Pinpoint the cell where the given text exists, returning its [X, Y] midpoint coordinate. 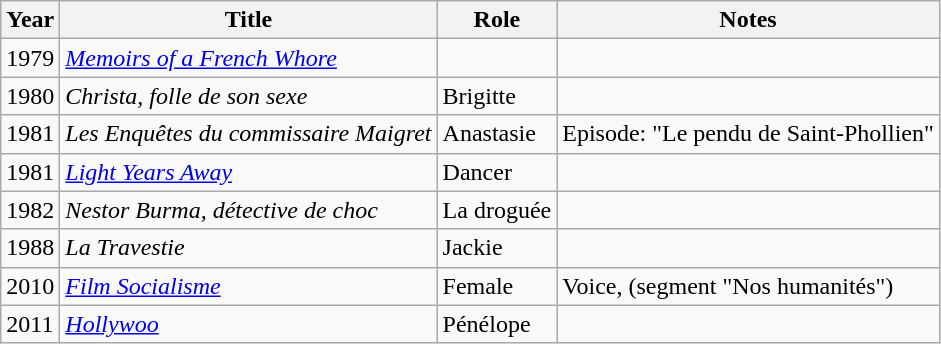
Hollywoo [248, 324]
Jackie [497, 248]
Dancer [497, 172]
Film Socialisme [248, 286]
Nestor Burma, détective de choc [248, 210]
Voice, (segment "Nos humanités") [748, 286]
Light Years Away [248, 172]
1988 [30, 248]
Memoirs of a French Whore [248, 58]
1982 [30, 210]
Pénélope [497, 324]
La Travestie [248, 248]
2010 [30, 286]
La droguée [497, 210]
Episode: "Le pendu de Saint-Phollien" [748, 134]
1979 [30, 58]
Title [248, 20]
Anastasie [497, 134]
Christa, folle de son sexe [248, 96]
Notes [748, 20]
1980 [30, 96]
Female [497, 286]
Les Enquêtes du commissaire Maigret [248, 134]
Year [30, 20]
2011 [30, 324]
Role [497, 20]
Brigitte [497, 96]
